Return the (X, Y) coordinate for the center point of the cell that contains the specified text.  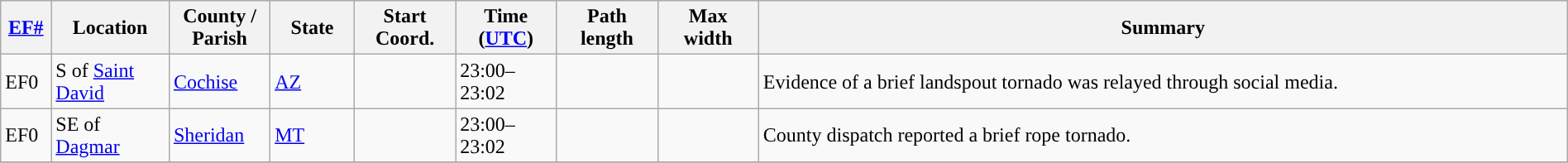
County / Parish (219, 28)
AZ (313, 81)
State (313, 28)
Time (UTC) (506, 28)
Start Coord. (404, 28)
Evidence of a brief landspout tornado was relayed through social media. (1163, 81)
Path length (607, 28)
EF# (26, 28)
S of Saint David (111, 81)
Location (111, 28)
SE of Dagmar (111, 136)
Max width (708, 28)
Cochise (219, 81)
MT (313, 136)
Summary (1163, 28)
County dispatch reported a brief rope tornado. (1163, 136)
Sheridan (219, 136)
